Output the (x, y) coordinate of the center of the cell containing the given text.  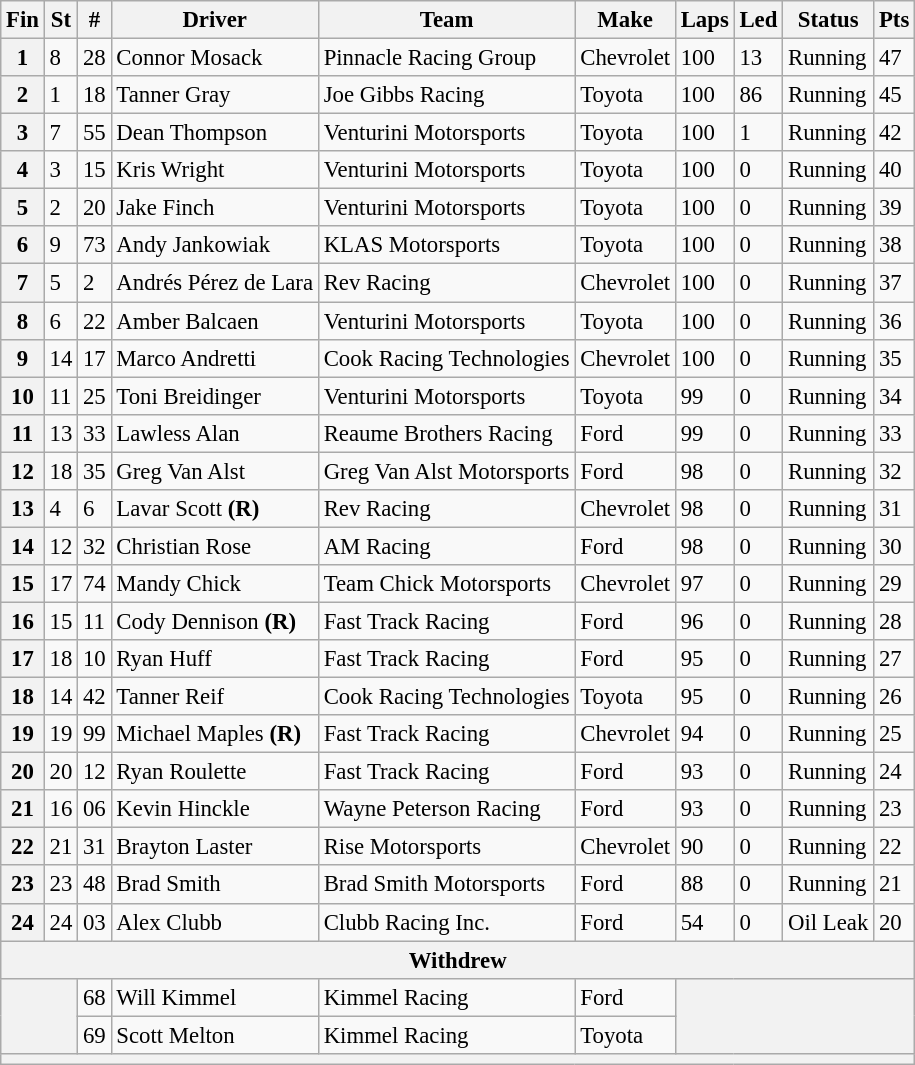
Lavar Scott (R) (214, 509)
30 (894, 546)
Fin (23, 20)
94 (704, 734)
Led (758, 20)
Joe Gibbs Racing (446, 95)
97 (704, 584)
96 (704, 621)
34 (894, 396)
39 (894, 208)
Lawless Alan (214, 433)
Kevin Hinckle (214, 809)
37 (894, 283)
38 (894, 245)
55 (94, 133)
Team (446, 20)
Ryan Huff (214, 659)
Andy Jankowiak (214, 245)
26 (894, 697)
Clubb Racing Inc. (446, 922)
Mandy Chick (214, 584)
Team Chick Motorsports (446, 584)
St (60, 20)
45 (894, 95)
Rise Motorsports (446, 847)
29 (894, 584)
AM Racing (446, 546)
06 (94, 809)
47 (894, 58)
40 (894, 170)
Andrés Pérez de Lara (214, 283)
Michael Maples (R) (214, 734)
48 (94, 885)
Wayne Peterson Racing (446, 809)
Pinnacle Racing Group (446, 58)
Status (828, 20)
54 (704, 922)
Alex Clubb (214, 922)
Connor Mosack (214, 58)
Make (625, 20)
Tanner Reif (214, 697)
88 (704, 885)
Amber Balcaen (214, 321)
Scott Melton (214, 1035)
Christian Rose (214, 546)
68 (94, 997)
74 (94, 584)
Laps (704, 20)
Jake Finch (214, 208)
Greg Van Alst Motorsports (446, 471)
Brayton Laster (214, 847)
Reaume Brothers Racing (446, 433)
KLAS Motorsports (446, 245)
Dean Thompson (214, 133)
Withdrew (458, 960)
73 (94, 245)
Will Kimmel (214, 997)
Brad Smith (214, 885)
Oil Leak (828, 922)
Driver (214, 20)
36 (894, 321)
27 (894, 659)
03 (94, 922)
69 (94, 1035)
Kris Wright (214, 170)
Pts (894, 20)
90 (704, 847)
Toni Breidinger (214, 396)
Marco Andretti (214, 358)
86 (758, 95)
# (94, 20)
Brad Smith Motorsports (446, 885)
Ryan Roulette (214, 772)
Tanner Gray (214, 95)
Greg Van Alst (214, 471)
Cody Dennison (R) (214, 621)
